Identify which cell holds the provided text, then report its (x, y) central coordinate. 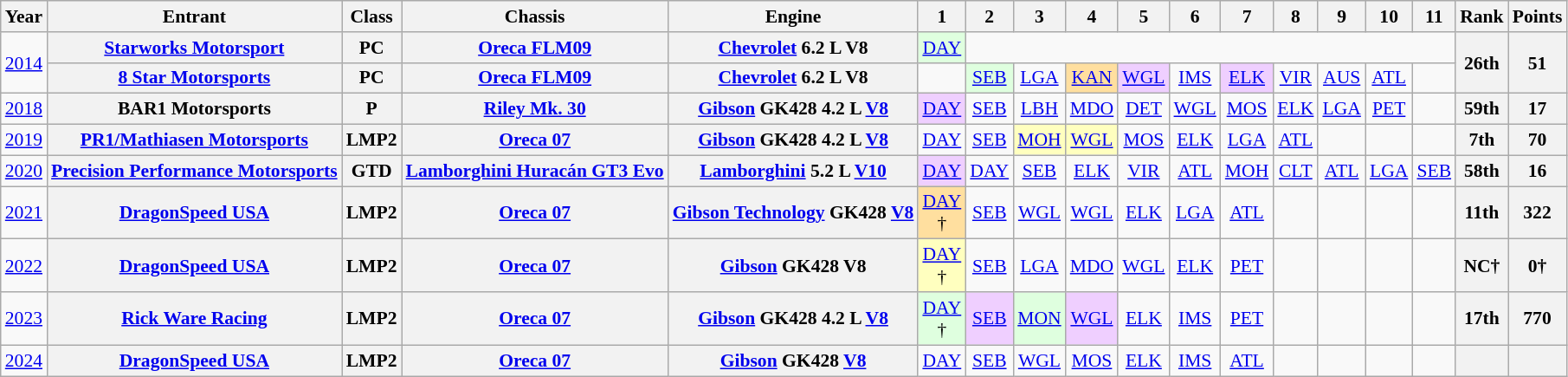
2024 (24, 361)
11 (1434, 16)
16 (1538, 171)
MON (1039, 319)
Starworks Motorsport (194, 48)
Riley Mk. 30 (535, 109)
26th (1482, 62)
59th (1482, 109)
Entrant (194, 16)
2021 (24, 213)
58th (1482, 171)
P (372, 109)
5 (1143, 16)
8 Star Motorsports (194, 78)
Lamborghini 5.2 L V10 (793, 171)
Precision Performance Motorsports (194, 171)
70 (1538, 140)
2022 (24, 265)
4 (1093, 16)
0† (1538, 265)
6 (1195, 16)
NC† (1482, 265)
8 (1295, 16)
LBH (1039, 109)
Class (372, 16)
2020 (24, 171)
2023 (24, 319)
9 (1341, 16)
PR1/Mathiasen Motorsports (194, 140)
17 (1538, 109)
Lamborghini Huracán GT3 Evo (535, 171)
322 (1538, 213)
AUS (1341, 78)
Engine (793, 16)
2014 (24, 62)
Rick Ware Racing (194, 319)
7 (1247, 16)
Points (1538, 16)
3 (1039, 16)
2019 (24, 140)
17th (1482, 319)
2 (989, 16)
CLT (1295, 171)
11th (1482, 213)
Chassis (535, 16)
GTD (372, 171)
2018 (24, 109)
Rank (1482, 16)
Year (24, 16)
7th (1482, 140)
DET (1143, 109)
770 (1538, 319)
10 (1389, 16)
51 (1538, 62)
KAN (1093, 78)
BAR1 Motorsports (194, 109)
1 (942, 16)
Gibson Technology GK428 V8 (793, 213)
